Find where the given text appears and provide that cell's center as (x, y) coordinate. 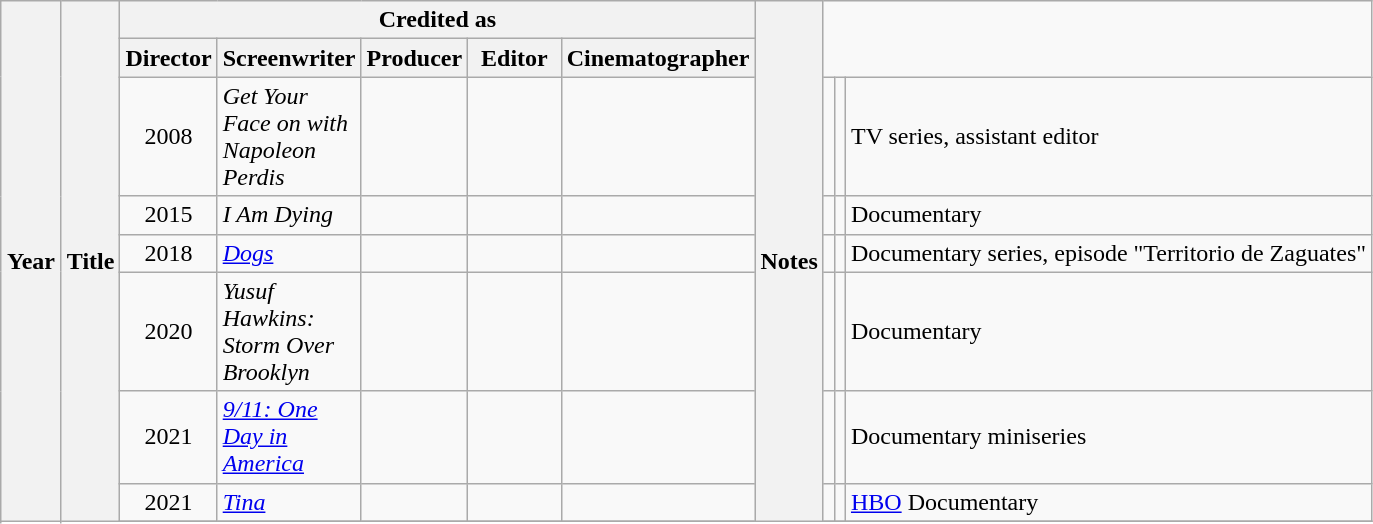
Producer (414, 58)
2015 (168, 215)
Notes (789, 261)
Get Your Face on with Napoleon Perdis (289, 136)
Editor (515, 58)
9/11: One Day in America (289, 437)
Documentary series, episode "Territorio de Zaguates" (1108, 253)
Screenwriter (289, 58)
Cinematographer (658, 58)
Title (90, 261)
I Am Dying (289, 215)
2018 (168, 253)
Credited as (438, 20)
Documentary miniseries (1108, 437)
Yusuf Hawkins: Storm Over Brooklyn (289, 332)
2008 (168, 136)
HBO Documentary (1108, 502)
2020 (168, 332)
Tina (289, 502)
Year (32, 261)
TV series, assistant editor (1108, 136)
Dogs (289, 253)
Director (168, 58)
